Search for the cell housing the specified text and yield its [x, y] center coordinate. 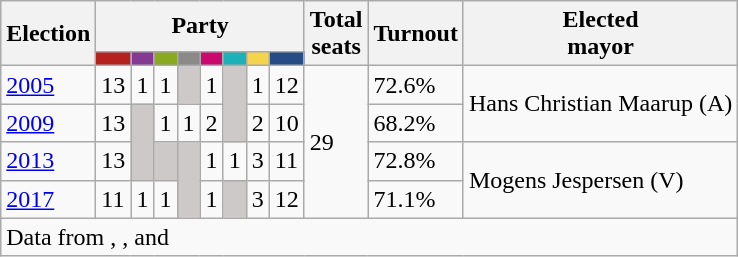
29 [336, 142]
2013 [48, 161]
Totalseats [336, 34]
Party [200, 26]
72.6% [416, 85]
Electedmayor [600, 34]
68.2% [416, 123]
Hans Christian Maarup (A) [600, 104]
10 [286, 123]
Mogens Jespersen (V) [600, 180]
2009 [48, 123]
Turnout [416, 34]
Election [48, 34]
72.8% [416, 161]
2017 [48, 199]
71.1% [416, 199]
2005 [48, 85]
Data from , , and [370, 237]
